Pinpoint the cell where the given text exists, returning its [X, Y] midpoint coordinate. 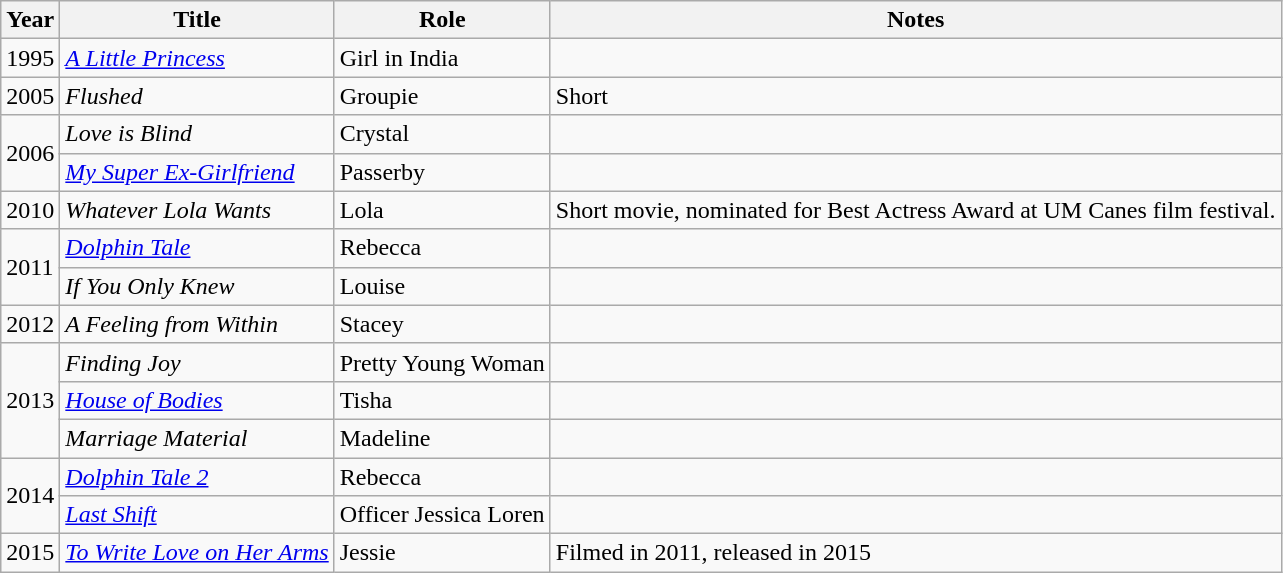
Stacey [442, 324]
Passerby [442, 172]
Officer Jessica Loren [442, 515]
Groupie [442, 96]
2005 [30, 96]
A Little Princess [197, 58]
Dolphin Tale [197, 248]
Lola [442, 210]
Title [197, 20]
Last Shift [197, 515]
Notes [916, 20]
1995 [30, 58]
Tisha [442, 400]
My Super Ex-Girlfriend [197, 172]
To Write Love on Her Arms [197, 553]
Flushed [197, 96]
2013 [30, 400]
2011 [30, 267]
House of Bodies [197, 400]
Dolphin Tale 2 [197, 477]
Short movie, nominated for Best Actress Award at UM Canes film festival. [916, 210]
Filmed in 2011, released in 2015 [916, 553]
2006 [30, 153]
Marriage Material [197, 438]
Louise [442, 286]
Year [30, 20]
Whatever Lola Wants [197, 210]
2012 [30, 324]
Pretty Young Woman [442, 362]
If You Only Knew [197, 286]
A Feeling from Within [197, 324]
2010 [30, 210]
2015 [30, 553]
Finding Joy [197, 362]
Love is Blind [197, 134]
Jessie [442, 553]
2014 [30, 496]
Crystal [442, 134]
Role [442, 20]
Girl in India [442, 58]
Short [916, 96]
Madeline [442, 438]
